Scan for the cell matching the given text and deliver its [X, Y] coordinate at center. 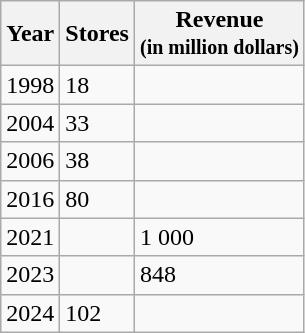
2016 [30, 199]
38 [98, 161]
18 [98, 85]
80 [98, 199]
1 000 [219, 237]
2023 [30, 275]
102 [98, 313]
Revenue(in million dollars) [219, 34]
2021 [30, 237]
2006 [30, 161]
848 [219, 275]
Stores [98, 34]
Year [30, 34]
1998 [30, 85]
33 [98, 123]
2024 [30, 313]
2004 [30, 123]
